Output the [X, Y] coordinate of the center of the cell containing the given text.  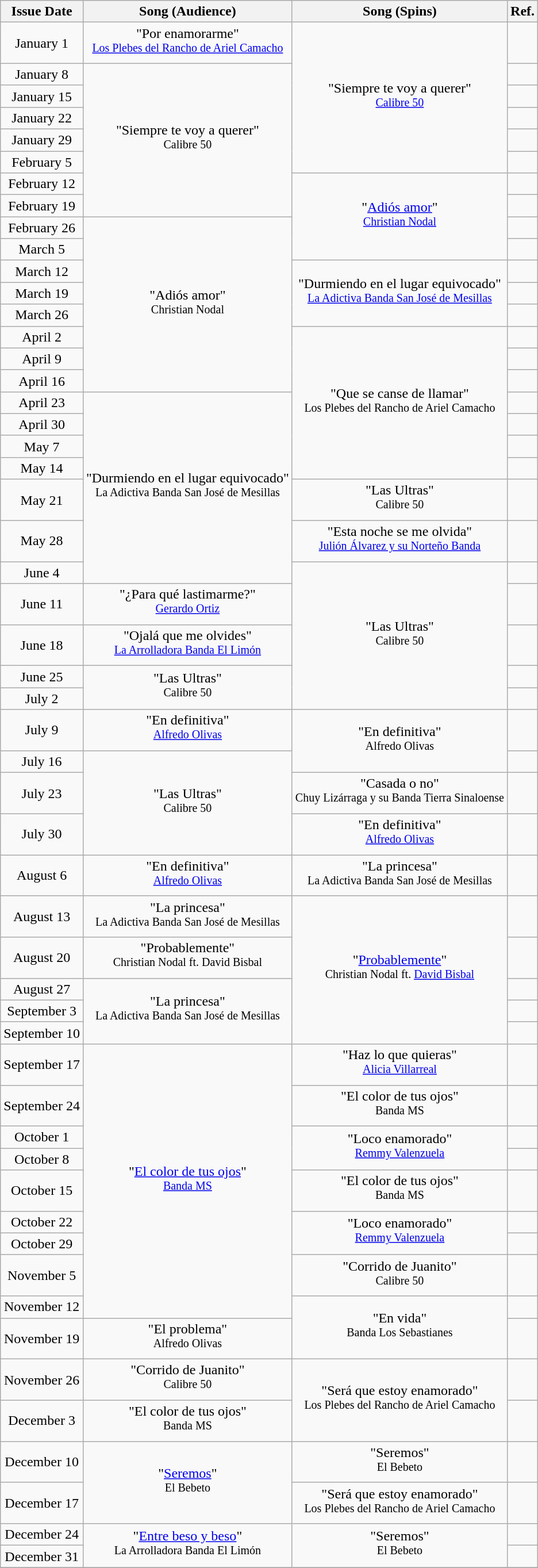
May 28 [42, 541]
July 23 [42, 793]
March 19 [42, 293]
February 5 [42, 162]
March 26 [42, 315]
"¿Para qué lastimarme?"Gerardo Ortiz [187, 604]
December 10 [42, 1462]
November 12 [42, 1307]
"El problema"Alfredo Olivas [187, 1339]
September 17 [42, 1065]
December 31 [42, 1557]
January 1 [42, 43]
August 27 [42, 989]
January 22 [42, 118]
May 14 [42, 468]
April 9 [42, 359]
June 11 [42, 604]
October 1 [42, 1137]
February 19 [42, 206]
"En vida"Banda Los Sebastianes [399, 1328]
"Casada o no"Chuy Lizárraga y su Banda Tierra Sinaloense [399, 793]
Issue Date [42, 11]
June 4 [42, 573]
April 16 [42, 381]
March 5 [42, 250]
August 20 [42, 958]
June 25 [42, 677]
"Por enamorarme"Los Plebes del Rancho de Ariel Camacho [187, 43]
November 19 [42, 1339]
April 2 [42, 337]
October 22 [42, 1222]
"Ojalá que me olvides"La Arrolladora Banda El Limón [187, 645]
April 23 [42, 402]
August 13 [42, 917]
Ref. [523, 11]
May 7 [42, 446]
December 24 [42, 1535]
"Que se canse de llamar"Los Plebes del Rancho de Ariel Camacho [399, 402]
August 6 [42, 876]
April 30 [42, 424]
December 3 [42, 1421]
October 15 [42, 1191]
Song (Audience) [187, 11]
November 5 [42, 1275]
March 12 [42, 271]
September 3 [42, 1011]
October 29 [42, 1244]
Song (Spins) [399, 11]
July 16 [42, 762]
"Haz lo que quieras"Alicia Villarreal [399, 1065]
September 24 [42, 1106]
October 8 [42, 1159]
"Esta noche se me olvida"Julión Álvarez y su Norteño Banda [399, 541]
December 17 [42, 1503]
July 9 [42, 730]
January 15 [42, 96]
January 29 [42, 140]
February 26 [42, 228]
"Entre beso y beso"La Arrolladora Banda El Limón [187, 1546]
July 30 [42, 834]
May 21 [42, 500]
November 26 [42, 1380]
September 10 [42, 1033]
February 12 [42, 184]
January 8 [42, 74]
June 18 [42, 645]
July 2 [42, 699]
